Return the (X, Y) coordinate for the center point of the cell that contains the specified text.  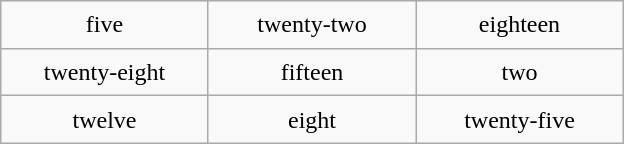
twelve (104, 120)
two (520, 72)
twenty-five (520, 120)
eighteen (520, 24)
eight (312, 120)
twenty-eight (104, 72)
twenty-two (312, 24)
five (104, 24)
fifteen (312, 72)
